Detect which cell encompasses the target text, then output its [x, y] center coordinate. 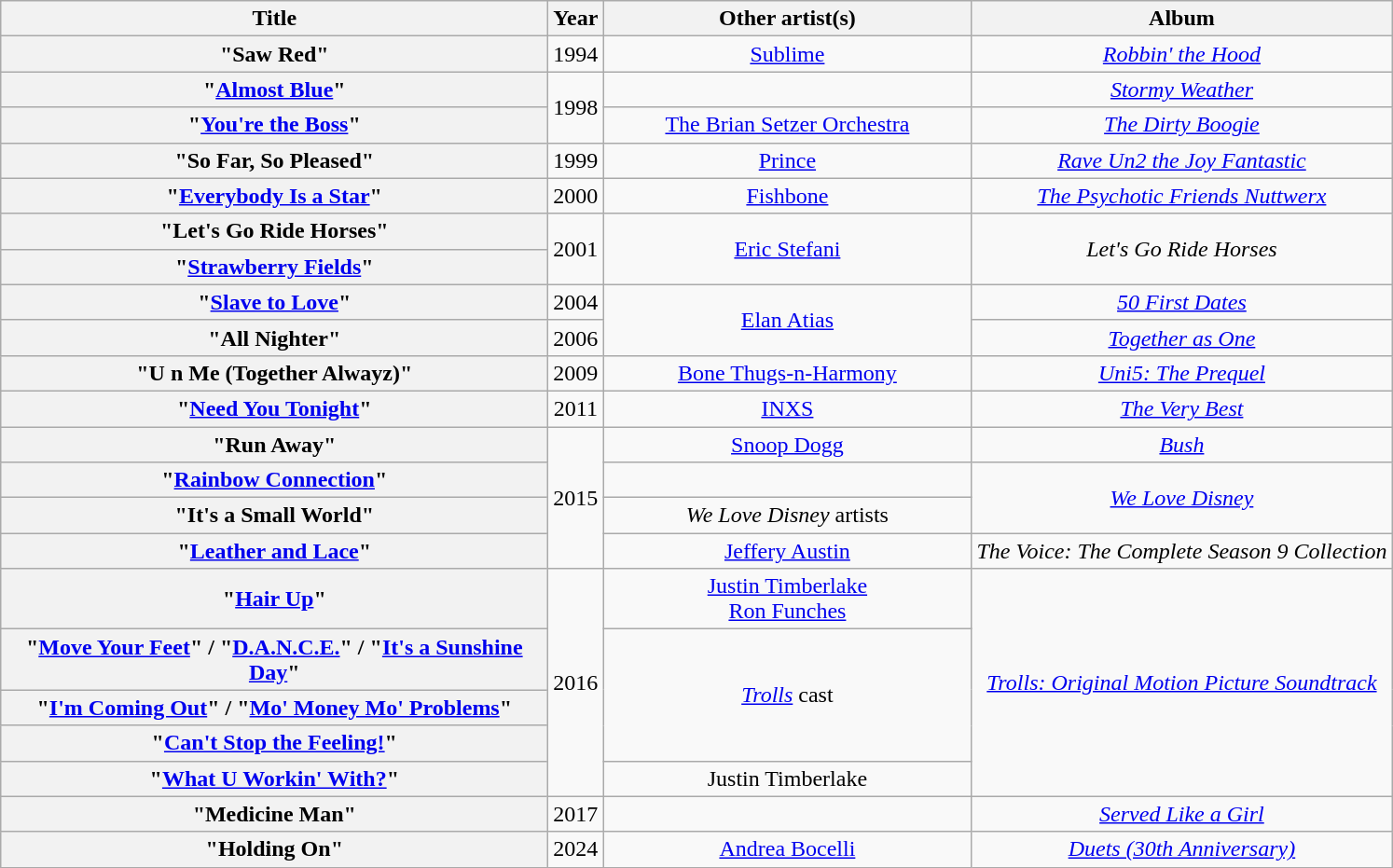
Eric Stefani [787, 249]
2015 [576, 498]
2006 [576, 338]
Rave Un2 the Joy Fantastic [1182, 160]
Year [576, 19]
"You're the Boss" [274, 125]
The Very Best [1182, 408]
Stormy Weather [1182, 90]
"Saw Red" [274, 54]
2016 [576, 682]
Bone Thugs-n-Harmony [787, 373]
Elan Atias [787, 320]
"Move Your Feet" / "D.A.N.C.E." / "It's a Sunshine Day" [274, 660]
2001 [576, 249]
"Medicine Man" [274, 814]
1994 [576, 54]
Fishbone [787, 196]
The Brian Setzer Orchestra [787, 125]
"Rainbow Connection" [274, 480]
2017 [576, 814]
1999 [576, 160]
"Run Away" [274, 445]
"It's a Small World" [274, 516]
"What U Workin' With?" [274, 778]
2004 [576, 302]
2011 [576, 408]
Snoop Dogg [787, 445]
Trolls: Original Motion Picture Soundtrack [1182, 682]
"U n Me (Together Alwayz)" [274, 373]
The Dirty Boogie [1182, 125]
"Let's Go Ride Horses" [274, 231]
The Voice: The Complete Season 9 Collection [1182, 551]
Uni5: The Prequel [1182, 373]
Duets (30th Anniversary) [1182, 849]
INXS [787, 408]
Album [1182, 19]
The Psychotic Friends Nuttwerx [1182, 196]
"Hair Up" [274, 599]
"Holding On" [274, 849]
Bush [1182, 445]
50 First Dates [1182, 302]
"Everybody Is a Star" [274, 196]
Jeffery Austin [787, 551]
"I'm Coming Out" / "Mo' Money Mo' Problems" [274, 708]
Title [274, 19]
"All Nighter" [274, 338]
Served Like a Girl [1182, 814]
"Almost Blue" [274, 90]
Robbin' the Hood [1182, 54]
Andrea Bocelli [787, 849]
Other artist(s) [787, 19]
Let's Go Ride Horses [1182, 249]
Together as One [1182, 338]
"Slave to Love" [274, 302]
"Can't Stop the Feeling!" [274, 743]
We Love Disney [1182, 498]
Trolls cast [787, 696]
2024 [576, 849]
"So Far, So Pleased" [274, 160]
Prince [787, 160]
2009 [576, 373]
Justin Timberlake [787, 778]
Sublime [787, 54]
Justin TimberlakeRon Funches [787, 599]
2000 [576, 196]
"Need You Tonight" [274, 408]
We Love Disney artists [787, 516]
"Strawberry Fields" [274, 267]
1998 [576, 107]
"Leather and Lace" [274, 551]
